Extract the [X, Y] coordinate from the center of the cell holding the provided text.  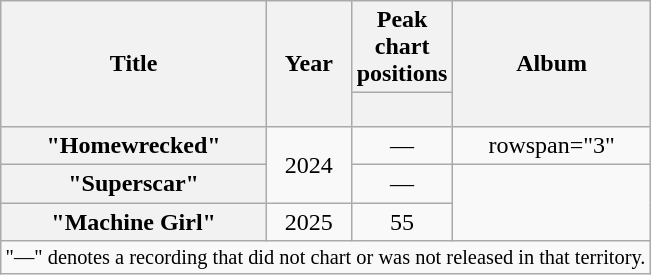
rowspan="3" [552, 145]
2024 [308, 164]
"Superscar" [134, 184]
2025 [308, 222]
Title [134, 64]
Album [552, 64]
Year [308, 64]
"—" denotes a recording that did not chart or was not released in that territory. [326, 258]
Peak chart positions [402, 47]
"Homewrecked" [134, 145]
"Machine Girl" [134, 222]
55 [402, 222]
